Find where the given text appears and provide that cell's center as [x, y] coordinate. 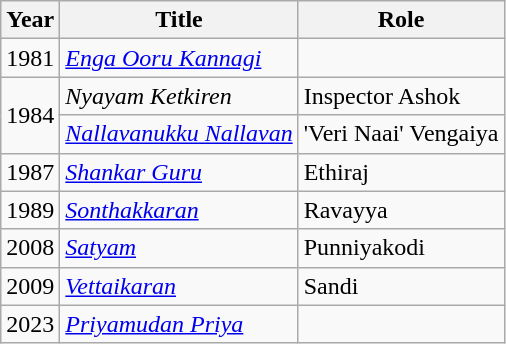
Nallavanukku Nallavan [179, 134]
Ravayya [401, 210]
1984 [30, 115]
Sandi [401, 286]
Nyayam Ketkiren [179, 96]
Role [401, 20]
Ethiraj [401, 172]
Title [179, 20]
1987 [30, 172]
Inspector Ashok [401, 96]
Enga Ooru Kannagi [179, 58]
Year [30, 20]
1989 [30, 210]
Sonthakkaran [179, 210]
Priyamudan Priya [179, 324]
2023 [30, 324]
Shankar Guru [179, 172]
Punniyakodi [401, 248]
2008 [30, 248]
'Veri Naai' Vengaiya [401, 134]
1981 [30, 58]
2009 [30, 286]
Vettaikaran [179, 286]
Satyam [179, 248]
